Return [X, Y] of the center of cell containing provided text 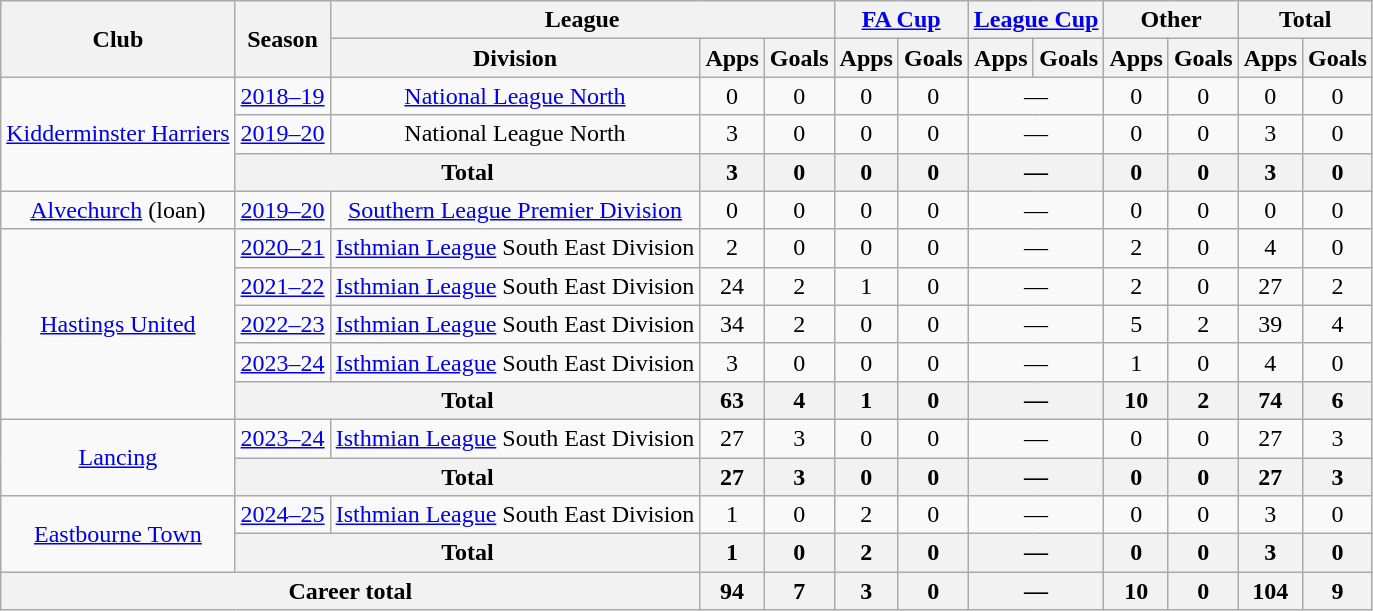
2021–22 [282, 286]
Season [282, 39]
6 [1338, 400]
League Cup [1036, 20]
34 [732, 324]
24 [732, 286]
Club [118, 39]
39 [1270, 324]
2024–25 [282, 515]
League [582, 20]
104 [1270, 591]
Division [515, 58]
Lancing [118, 457]
FA Cup [901, 20]
5 [1136, 324]
7 [799, 591]
Career total [350, 591]
Hastings United [118, 324]
Alvechurch (loan) [118, 210]
63 [732, 400]
74 [1270, 400]
94 [732, 591]
Kidderminster Harriers [118, 134]
Southern League Premier Division [515, 210]
2020–21 [282, 248]
2018–19 [282, 96]
2022–23 [282, 324]
Eastbourne Town [118, 534]
9 [1338, 591]
Other [1171, 20]
